Detect which cell encompasses the target text, then output its (X, Y) center coordinate. 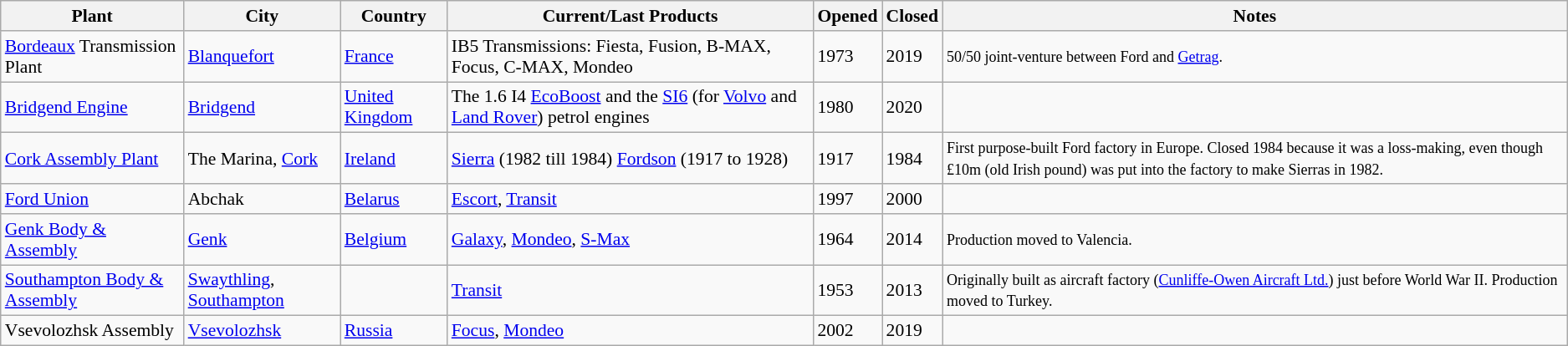
Abchak (263, 199)
Bridgend (263, 107)
Sierra (1982 till 1984) Fordson (1917 to 1928) (631, 159)
Vsevolozhsk Assembly (92, 331)
Belgium (394, 239)
Swaythling, Southampton (263, 291)
Current/Last Products (631, 16)
Escort, Transit (631, 199)
Genk (263, 239)
Notes (1254, 16)
United Kingdom (394, 107)
Ford Union (92, 199)
Cork Assembly Plant (92, 159)
France (394, 57)
Bridgend Engine (92, 107)
Country (394, 16)
The 1.6 I4 EcoBoost and the SI6 (for Volvo and Land Rover) petrol engines (631, 107)
Originally built as aircraft factory (Cunliffe-Owen Aircraft Ltd.) just before World War II. Production moved to Turkey. (1254, 291)
1917 (847, 159)
Ireland (394, 159)
City (263, 16)
1980 (847, 107)
Plant (92, 16)
2002 (847, 331)
Russia (394, 331)
IB5 Transmissions: Fiesta, Fusion, B-MAX, Focus, C-MAX, Mondeo (631, 57)
1953 (847, 291)
1997 (847, 199)
Belarus (394, 199)
1984 (912, 159)
1964 (847, 239)
Closed (912, 16)
Focus, Mondeo (631, 331)
Blanquefort (263, 57)
Southampton Body & Assembly (92, 291)
Production moved to Valencia. (1254, 239)
Opened (847, 16)
Transit (631, 291)
2014 (912, 239)
Galaxy, Mondeo, S-Max (631, 239)
50/50 joint-venture between Ford and Getrag. (1254, 57)
2020 (912, 107)
Vsevolozhsk (263, 331)
Bordeaux Transmission Plant (92, 57)
The Marina, Cork (263, 159)
2000 (912, 199)
Genk Body & Assembly (92, 239)
2013 (912, 291)
1973 (847, 57)
